Scan for the cell matching the given text and deliver its [x, y] coordinate at center. 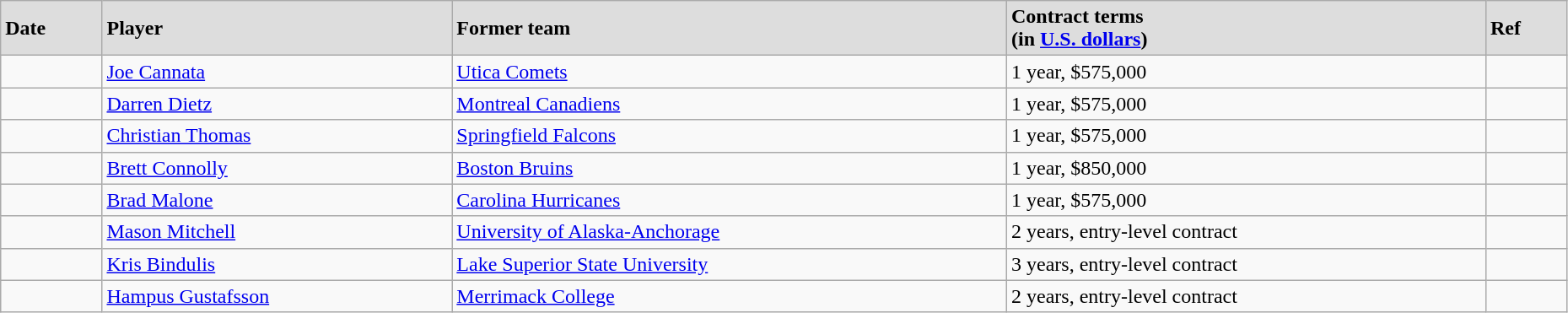
Ref [1526, 29]
Hampus Gustafsson [277, 296]
Mason Mitchell [277, 232]
University of Alaska-Anchorage [730, 232]
Utica Comets [730, 72]
Montreal Canadiens [730, 104]
Joe Cannata [277, 72]
Former team [730, 29]
Christian Thomas [277, 136]
Kris Bindulis [277, 264]
Carolina Hurricanes [730, 200]
Player [277, 29]
Boston Bruins [730, 168]
Brett Connolly [277, 168]
Springfield Falcons [730, 136]
Merrimack College [730, 296]
1 year, $850,000 [1246, 168]
Date [51, 29]
Brad Malone [277, 200]
Lake Superior State University [730, 264]
Contract terms(in U.S. dollars) [1246, 29]
Darren Dietz [277, 104]
3 years, entry-level contract [1246, 264]
